Provide the (x, y) coordinate of the cell's center where the given text is located.  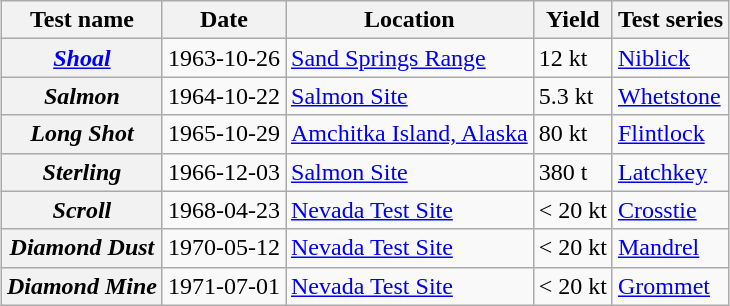
12 kt (572, 58)
Sand Springs Range (410, 58)
Amchitka Island, Alaska (410, 134)
1964-10-22 (224, 96)
Date (224, 20)
Salmon (82, 96)
Scroll (82, 210)
1971-07-01 (224, 286)
Test name (82, 20)
380 t (572, 172)
5.3 kt (572, 96)
Latchkey (670, 172)
Shoal (82, 58)
1966-12-03 (224, 172)
Whetstone (670, 96)
Yield (572, 20)
Mandrel (670, 248)
1963-10-26 (224, 58)
Niblick (670, 58)
1968-04-23 (224, 210)
Crosstie (670, 210)
Test series (670, 20)
1965-10-29 (224, 134)
1970-05-12 (224, 248)
Long Shot (82, 134)
Flintlock (670, 134)
Sterling (82, 172)
80 kt (572, 134)
Diamond Dust (82, 248)
Location (410, 20)
Grommet (670, 286)
Diamond Mine (82, 286)
